Scan for the cell matching the given text and deliver its [x, y] coordinate at center. 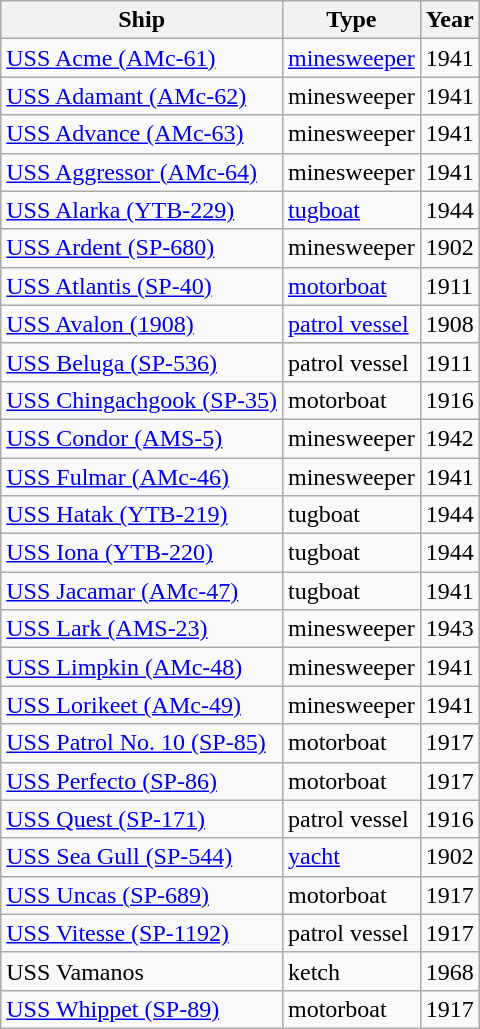
1943 [450, 629]
USS Beluga (SP-536) [142, 362]
Year [450, 20]
USS Perfecto (SP-86) [142, 781]
USS Atlantis (SP-40) [142, 286]
USS Fulmar (AMc-46) [142, 477]
USS Lorikeet (AMc-49) [142, 705]
USS Whippet (SP-89) [142, 1009]
Ship [142, 20]
USS Alarka (YTB-229) [142, 210]
Type [351, 20]
USS Sea Gull (SP-544) [142, 857]
yacht [351, 857]
ketch [351, 971]
1942 [450, 438]
USS Vitesse (SP-1192) [142, 933]
USS Chingachgook (SP-35) [142, 400]
USS Vamanos [142, 971]
USS Jacamar (AMc-47) [142, 591]
USS Patrol No. 10 (SP-85) [142, 743]
USS Limpkin (AMc-48) [142, 667]
USS Adamant (AMc-62) [142, 96]
USS Ardent (SP-680) [142, 248]
USS Advance (AMc-63) [142, 134]
USS Aggressor (AMc-64) [142, 172]
USS Quest (SP-171) [142, 819]
USS Condor (AMS-5) [142, 438]
1908 [450, 324]
USS Lark (AMS-23) [142, 629]
USS Avalon (1908) [142, 324]
USS Acme (AMc-61) [142, 58]
USS Iona (YTB-220) [142, 553]
1968 [450, 971]
USS Hatak (YTB-219) [142, 515]
USS Uncas (SP-689) [142, 895]
